For the text-containing cell, return its midpoint in (x, y) coordinate format. 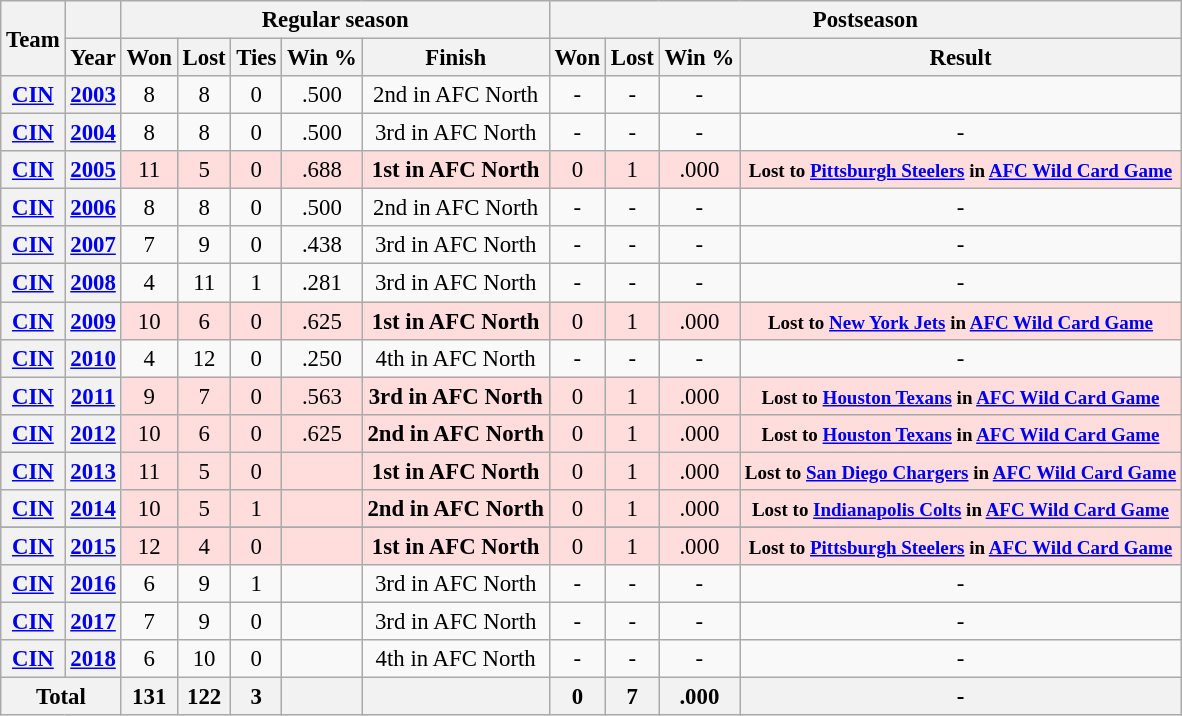
Lost to San Diego Chargers in AFC Wild Card Game (961, 471)
3 (256, 697)
Finish (456, 58)
2012 (93, 433)
2006 (93, 208)
.281 (322, 283)
2011 (93, 396)
2014 (93, 509)
2010 (93, 358)
2015 (93, 546)
Lost to Indianapolis Colts in AFC Wild Card Game (961, 509)
2018 (93, 659)
2009 (93, 321)
Regular season (335, 20)
2007 (93, 245)
Postseason (865, 20)
Ties (256, 58)
Team (33, 38)
Year (93, 58)
2017 (93, 621)
Result (961, 58)
2003 (93, 95)
Lost to New York Jets in AFC Wild Card Game (961, 321)
2005 (93, 170)
131 (149, 697)
.688 (322, 170)
2013 (93, 471)
Total (61, 697)
122 (204, 697)
.563 (322, 396)
.438 (322, 245)
.250 (322, 358)
2004 (93, 133)
2008 (93, 283)
2016 (93, 584)
